From the cell containing the given text, extract its center point as [x, y] coordinate. 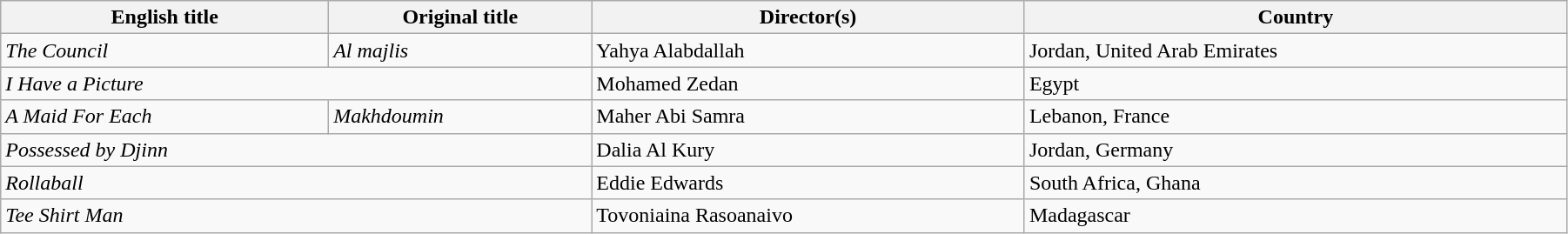
The Council [165, 50]
A Maid For Each [165, 117]
South Africa, Ghana [1295, 183]
Eddie Edwards [808, 183]
Rollaball [296, 183]
Original title [460, 17]
Country [1295, 17]
Al majlis [460, 50]
Director(s) [808, 17]
Lebanon, France [1295, 117]
Egypt [1295, 84]
Jordan, Germany [1295, 150]
Maher Abi Samra [808, 117]
I Have a Picture [296, 84]
English title [165, 17]
Tovoniaina Rasoanaivo [808, 216]
Yahya Alabdallah [808, 50]
Makhdoumin [460, 117]
Mohamed Zedan [808, 84]
Possessed by Djinn [296, 150]
Madagascar [1295, 216]
Dalia Al Kury [808, 150]
Tee Shirt Man [296, 216]
Jordan, United Arab Emirates [1295, 50]
